Determine the [x, y] coordinate at the center of the cell enclosing the given text.  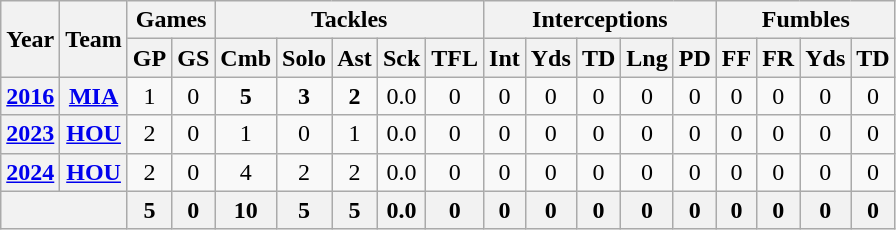
2024 [30, 172]
Year [30, 39]
Solo [304, 58]
3 [304, 96]
Lng [647, 58]
Interceptions [600, 20]
GS [194, 58]
Cmb [246, 58]
TFL [455, 58]
Games [170, 20]
2016 [30, 96]
FR [778, 58]
Ast [355, 58]
Int [505, 58]
10 [246, 210]
4 [246, 172]
Sck [401, 58]
PD [694, 58]
MIA [94, 96]
Tackles [350, 20]
Team [94, 39]
FF [736, 58]
2023 [30, 134]
Fumbles [806, 20]
GP [149, 58]
